For the text-containing cell, return its midpoint in (X, Y) coordinate format. 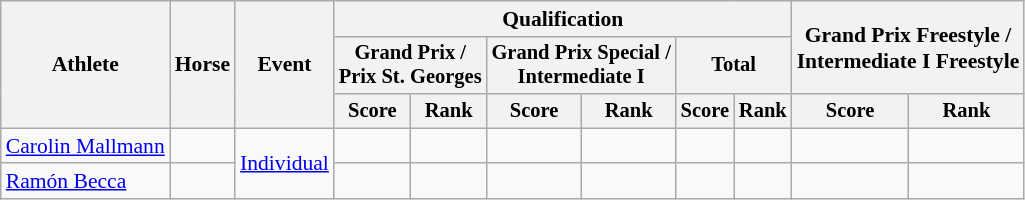
Grand Prix /Prix St. Georges (410, 66)
Athlete (86, 64)
Event (284, 64)
Carolin Mallmann (86, 146)
Grand Prix Special /Intermediate I (582, 66)
Horse (202, 64)
Total (734, 66)
Qualification (563, 19)
Grand Prix Freestyle /Intermediate I Freestyle (908, 48)
Ramón Becca (86, 182)
Individual (284, 164)
